Identify which cell holds the provided text, then report its [x, y] central coordinate. 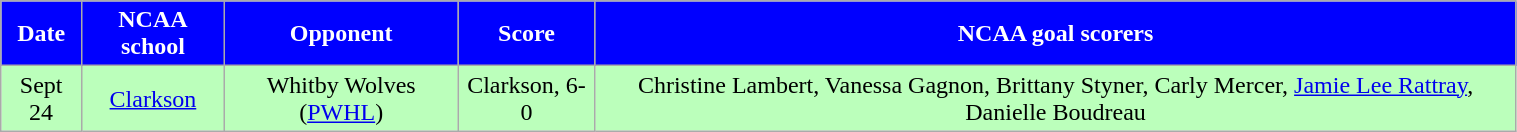
Opponent [341, 34]
NCAA school [152, 34]
Date [42, 34]
Score [526, 34]
Christine Lambert, Vanessa Gagnon, Brittany Styner, Carly Mercer, Jamie Lee Rattray, Danielle Boudreau [1056, 98]
NCAA goal scorers [1056, 34]
Clarkson, 6-0 [526, 98]
Sept 24 [42, 98]
Whitby Wolves (PWHL) [341, 98]
Clarkson [152, 98]
